Find where the given text appears and provide that cell's center as (X, Y) coordinate. 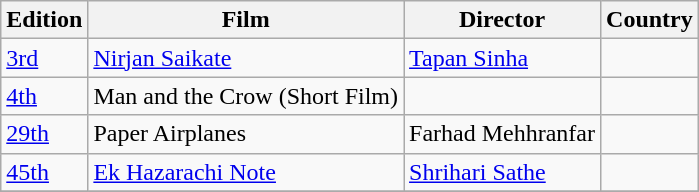
Shrihari Sathe (502, 172)
Paper Airplanes (246, 134)
Director (502, 20)
Ek Hazarachi Note (246, 172)
Country (650, 20)
Tapan Sinha (502, 58)
29th (44, 134)
Nirjan Saikate (246, 58)
Man and the Crow (Short Film) (246, 96)
3rd (44, 58)
Film (246, 20)
Farhad Mehhranfar (502, 134)
45th (44, 172)
4th (44, 96)
Edition (44, 20)
